Output the [X, Y] coordinate of the center of the cell containing the given text.  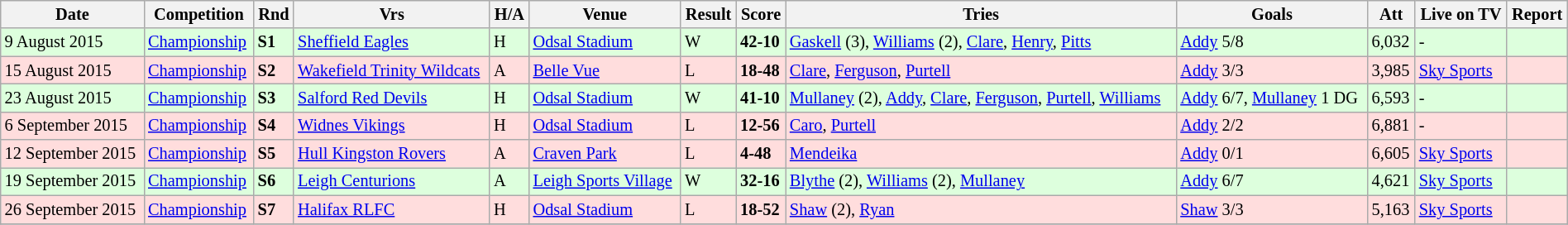
Mendeika [981, 154]
Addy 6/7, Mullaney 1 DG [1272, 98]
Venue [605, 14]
Leigh Centurions [392, 181]
41-10 [761, 98]
Craven Park [605, 154]
S5 [274, 154]
Salford Red Devils [392, 98]
Blythe (2), Williams (2), Mullaney [981, 181]
6,881 [1391, 126]
Mullaney (2), Addy, Clare, Ferguson, Purtell, Williams [981, 98]
Wakefield Trinity Wildcats [392, 70]
42-10 [761, 42]
19 September 2015 [73, 181]
Hull Kingston Rovers [392, 154]
Live on TV [1460, 14]
S7 [274, 209]
Shaw 3/3 [1272, 209]
6,605 [1391, 154]
32-16 [761, 181]
Widnes Vikings [392, 126]
4-48 [761, 154]
Gaskell (3), Williams (2), Clare, Henry, Pitts [981, 42]
6 September 2015 [73, 126]
5,163 [1391, 209]
Shaw (2), Ryan [981, 209]
Addy 3/3 [1272, 70]
S4 [274, 126]
12 September 2015 [73, 154]
S1 [274, 42]
Addy 6/7 [1272, 181]
S2 [274, 70]
Vrs [392, 14]
9 August 2015 [73, 42]
Sheffield Eagles [392, 42]
Att [1391, 14]
26 September 2015 [73, 209]
23 August 2015 [73, 98]
Addy 5/8 [1272, 42]
Score [761, 14]
Date [73, 14]
12-56 [761, 126]
S6 [274, 181]
6,032 [1391, 42]
Competition [198, 14]
6,593 [1391, 98]
18-52 [761, 209]
Addy 0/1 [1272, 154]
Leigh Sports Village [605, 181]
18-48 [761, 70]
Clare, Ferguson, Purtell [981, 70]
3,985 [1391, 70]
S3 [274, 98]
Caro, Purtell [981, 126]
H/A [509, 14]
4,621 [1391, 181]
Goals [1272, 14]
Addy 2/2 [1272, 126]
Rnd [274, 14]
Result [708, 14]
Belle Vue [605, 70]
Halifax RLFC [392, 209]
Report [1537, 14]
Tries [981, 14]
15 August 2015 [73, 70]
